From the cell containing the given text, extract its center point as (X, Y) coordinate. 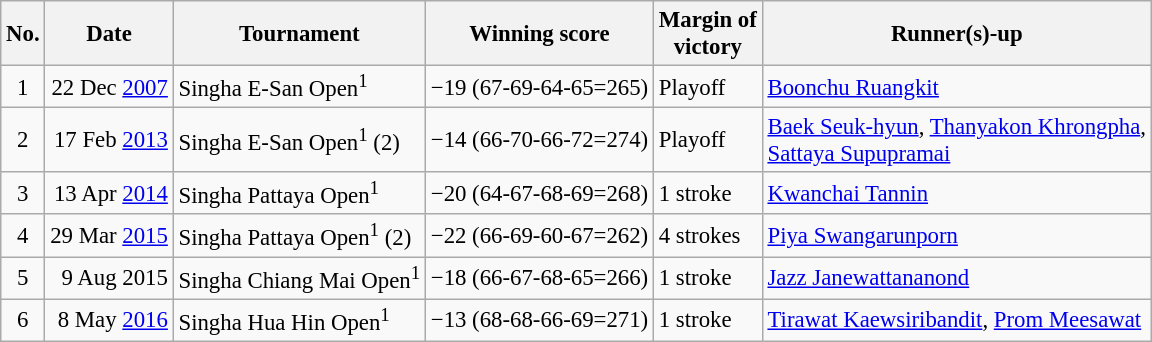
−14 (66-70-66-72=274) (539, 140)
13 Apr 2014 (109, 193)
Kwanchai Tannin (956, 193)
−20 (64-67-68-69=268) (539, 193)
Winning score (539, 34)
Singha E-San Open1 (2) (299, 140)
−18 (66-67-68-65=266) (539, 278)
2 (23, 140)
22 Dec 2007 (109, 87)
4 strokes (708, 235)
−19 (67-69-64-65=265) (539, 87)
1 (23, 87)
Runner(s)-up (956, 34)
Tournament (299, 34)
4 (23, 235)
Tirawat Kaewsiribandit, Prom Meesawat (956, 320)
3 (23, 193)
Baek Seuk-hyun, Thanyakon Khrongpha, Sattaya Supupramai (956, 140)
Singha E-San Open1 (299, 87)
6 (23, 320)
9 Aug 2015 (109, 278)
−13 (68-68-66-69=271) (539, 320)
No. (23, 34)
29 Mar 2015 (109, 235)
17 Feb 2013 (109, 140)
Piya Swangarunporn (956, 235)
Singha Pattaya Open1 (2) (299, 235)
−22 (66-69-60-67=262) (539, 235)
Date (109, 34)
Singha Chiang Mai Open1 (299, 278)
Boonchu Ruangkit (956, 87)
Singha Hua Hin Open1 (299, 320)
Jazz Janewattananond (956, 278)
8 May 2016 (109, 320)
Margin ofvictory (708, 34)
5 (23, 278)
Singha Pattaya Open1 (299, 193)
